Determine the [x, y] coordinate at the center of the cell enclosing the given text.  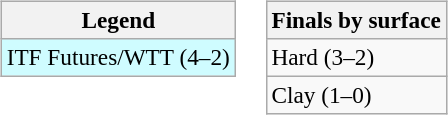
Legend [118, 20]
Finals by surface [356, 20]
Clay (1–0) [356, 95]
ITF Futures/WTT (4–2) [118, 57]
Hard (3–2) [356, 57]
